Find where the given text appears and provide that cell's center as (x, y) coordinate. 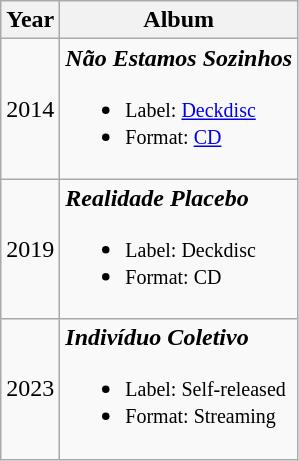
Indivíduo ColetivoLabel: Self-releasedFormat: Streaming (179, 389)
Year (30, 20)
2019 (30, 249)
Album (179, 20)
Realidade PlaceboLabel: DeckdiscFormat: CD (179, 249)
2023 (30, 389)
2014 (30, 109)
Não Estamos SozinhosLabel: DeckdiscFormat: CD (179, 109)
